Determine the (X, Y) coordinate at the center of the cell enclosing the given text.  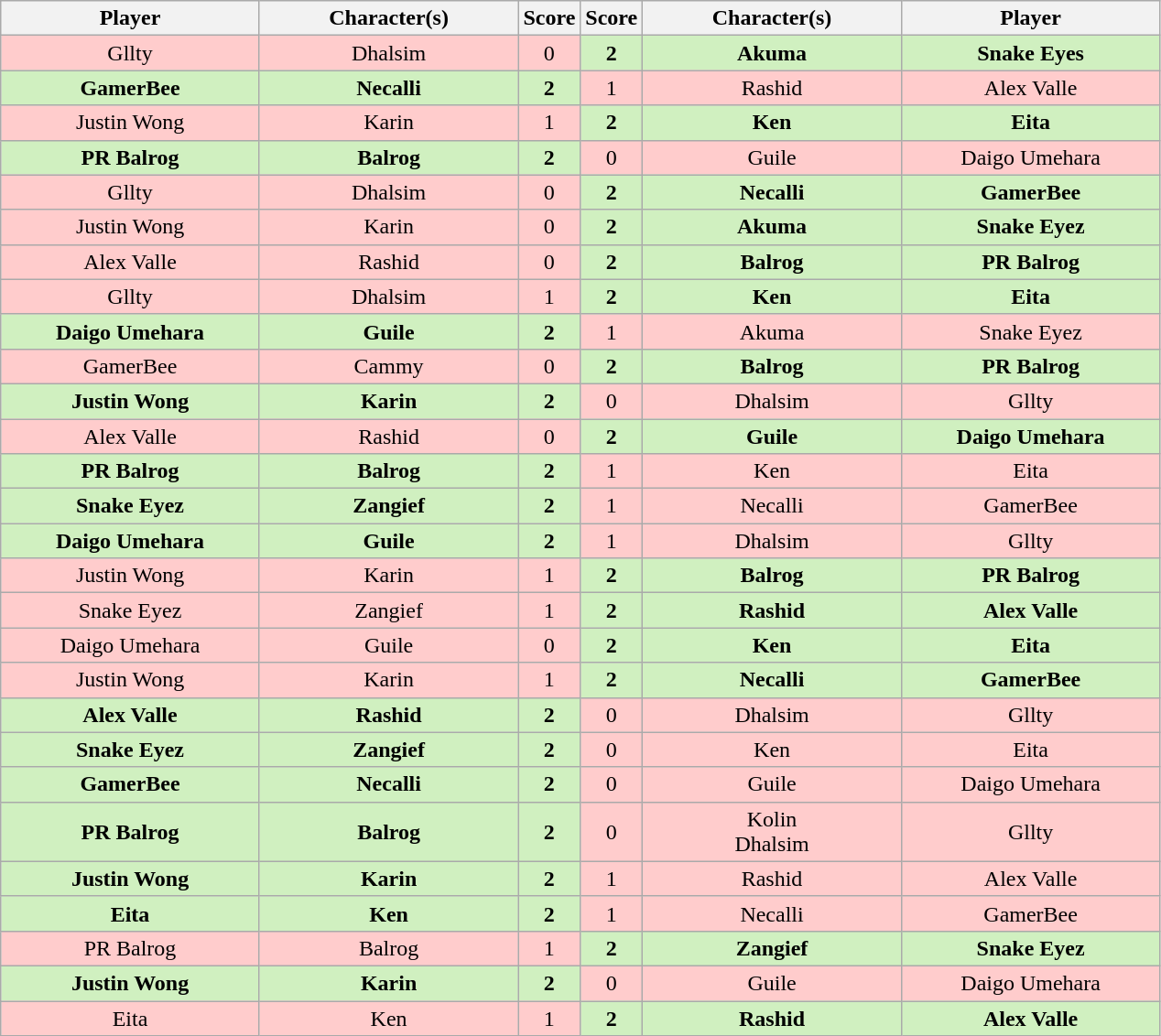
KolinDhalsim (773, 831)
Snake Eyes (1031, 53)
Cammy (388, 366)
